Determine the [X, Y] coordinate at the center of the cell enclosing the given text.  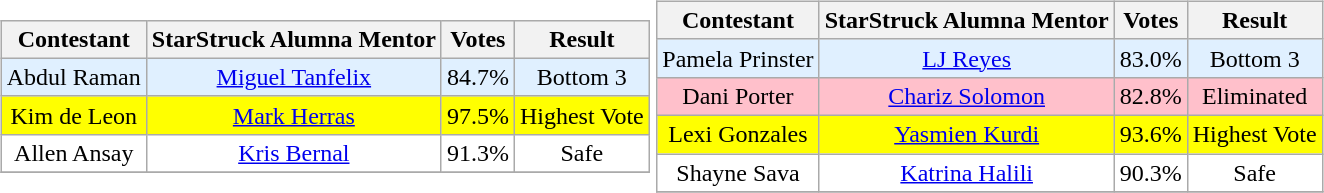
Yasmien Kurdi [966, 134]
LJ Reyes [966, 58]
Shayne Sava [738, 173]
97.5% [478, 115]
Abdul Raman [74, 77]
Pamela Prinster [738, 58]
Kris Bernal [294, 153]
84.7% [478, 77]
93.6% [1150, 134]
Kim de Leon [74, 115]
Dani Porter [738, 96]
Allen Ansay [74, 153]
Eliminated [1254, 96]
82.8% [1150, 96]
Mark Herras [294, 115]
Katrina Halili [966, 173]
Chariz Solomon [966, 96]
83.0% [1150, 58]
91.3% [478, 153]
90.3% [1150, 173]
Miguel Tanfelix [294, 77]
Lexi Gonzales [738, 134]
